Provide the (x, y) coordinate of the cell's center where the given text is located.  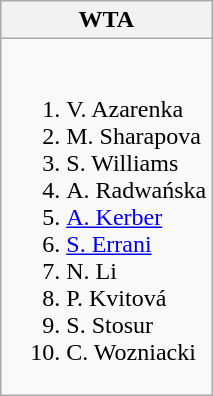
V. Azarenka M. Sharapova S. Williams A. Radwańska A. Kerber S. Errani N. Li P. Kvitová S. Stosur C. Wozniacki (106, 217)
WTA (106, 20)
